Capture the cell that displays the provided text and extract its (X, Y) central coordinate. 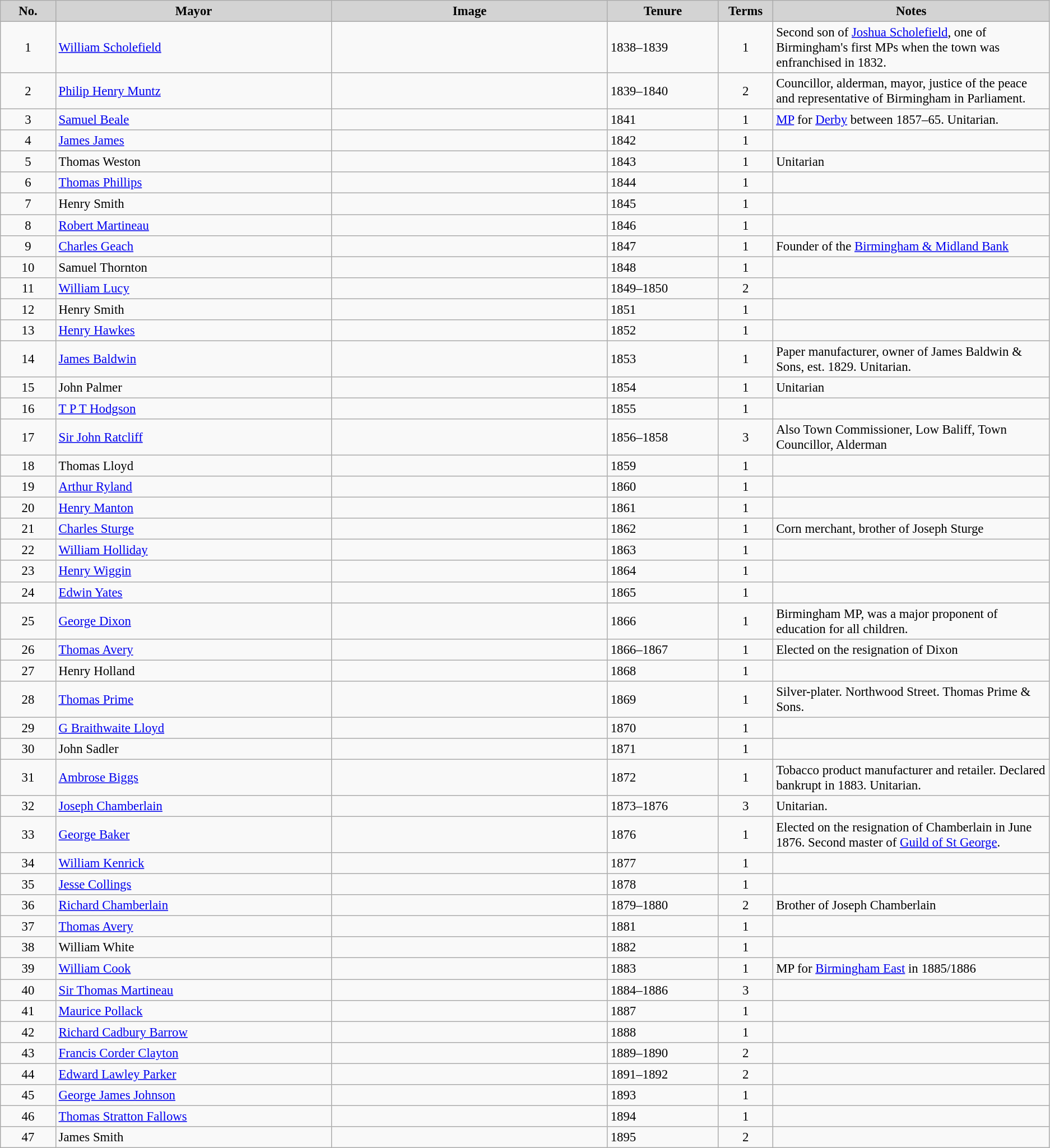
Richard Chamberlain (194, 905)
44 (28, 1074)
45 (28, 1095)
Mayor (194, 11)
36 (28, 905)
William Scholefield (194, 48)
1877 (662, 863)
Elected on the resignation of Chamberlain in June 1876. Second master of Guild of St George. (911, 835)
James Smith (194, 1137)
Edwin Yates (194, 592)
25 (28, 621)
William Lucy (194, 288)
Unitarian. (911, 806)
1842 (662, 141)
1841 (662, 120)
11 (28, 288)
George Baker (194, 835)
1845 (662, 204)
MP for Derby between 1857–65. Unitarian. (911, 120)
5 (28, 162)
37 (28, 927)
46 (28, 1116)
4 (28, 141)
47 (28, 1137)
40 (28, 990)
15 (28, 388)
34 (28, 863)
1888 (662, 1032)
19 (28, 487)
1882 (662, 947)
Brother of Joseph Chamberlain (911, 905)
Silver-plater. Northwood Street. Thomas Prime & Sons. (911, 699)
39 (28, 969)
1871 (662, 749)
23 (28, 571)
1855 (662, 408)
1844 (662, 183)
27 (28, 671)
Charles Geach (194, 246)
1876 (662, 835)
1894 (662, 1116)
Councillor, alderman, mayor, justice of the peace and representative of Birmingham in Parliament. (911, 91)
G Braithwaite Lloyd (194, 728)
41 (28, 1011)
8 (28, 225)
1864 (662, 571)
1872 (662, 778)
32 (28, 806)
No. (28, 11)
Second son of Joshua Scholefield, one of Birmingham's first MPs when the town was enfranchised in 1832. (911, 48)
James Baldwin (194, 359)
1866–1867 (662, 649)
1883 (662, 969)
Thomas Stratton Fallows (194, 1116)
1856–1858 (662, 437)
1873–1876 (662, 806)
1884–1886 (662, 990)
1843 (662, 162)
1869 (662, 699)
1860 (662, 487)
20 (28, 508)
21 (28, 529)
Robert Martineau (194, 225)
38 (28, 947)
James James (194, 141)
Ambrose Biggs (194, 778)
Samuel Thornton (194, 267)
Image (470, 11)
Tobacco product manufacturer and retailer. Declared bankrupt in 1883. Unitarian. (911, 778)
16 (28, 408)
14 (28, 359)
William Holliday (194, 550)
Jesse Collings (194, 885)
1851 (662, 309)
1865 (662, 592)
1849–1850 (662, 288)
1870 (662, 728)
Thomas Prime (194, 699)
35 (28, 885)
9 (28, 246)
1854 (662, 388)
24 (28, 592)
1863 (662, 550)
William Cook (194, 969)
Terms (745, 11)
Maurice Pollack (194, 1011)
28 (28, 699)
1853 (662, 359)
1839–1840 (662, 91)
Thomas Lloyd (194, 466)
Francis Corder Clayton (194, 1053)
William White (194, 947)
26 (28, 649)
1879–1880 (662, 905)
Henry Holland (194, 671)
1889–1890 (662, 1053)
Thomas Phillips (194, 183)
1852 (662, 331)
MP for Birmingham East in 1885/1886 (911, 969)
Elected on the resignation of Dixon (911, 649)
1846 (662, 225)
Charles Sturge (194, 529)
Birmingham MP, was a major proponent of education for all children. (911, 621)
Edward Lawley Parker (194, 1074)
1838–1839 (662, 48)
Paper manufacturer, owner of James Baldwin & Sons, est. 1829. Unitarian. (911, 359)
Henry Manton (194, 508)
10 (28, 267)
Joseph Chamberlain (194, 806)
30 (28, 749)
1862 (662, 529)
1868 (662, 671)
1881 (662, 927)
Sir Thomas Martineau (194, 990)
Philip Henry Muntz (194, 91)
1893 (662, 1095)
Sir John Ratcliff (194, 437)
17 (28, 437)
31 (28, 778)
1878 (662, 885)
Henry Hawkes (194, 331)
22 (28, 550)
Notes (911, 11)
43 (28, 1053)
12 (28, 309)
Also Town Commissioner, Low Baliff, Town Councillor, Alderman (911, 437)
Tenure (662, 11)
Corn merchant, brother of Joseph Sturge (911, 529)
1861 (662, 508)
18 (28, 466)
T P T Hodgson (194, 408)
1891–1892 (662, 1074)
1887 (662, 1011)
13 (28, 331)
33 (28, 835)
6 (28, 183)
1847 (662, 246)
7 (28, 204)
John Palmer (194, 388)
1895 (662, 1137)
George James Johnson (194, 1095)
Arthur Ryland (194, 487)
Henry Wiggin (194, 571)
Richard Cadbury Barrow (194, 1032)
1859 (662, 466)
Samuel Beale (194, 120)
George Dixon (194, 621)
29 (28, 728)
John Sadler (194, 749)
42 (28, 1032)
William Kenrick (194, 863)
Thomas Weston (194, 162)
Founder of the Birmingham & Midland Bank (911, 246)
1848 (662, 267)
1866 (662, 621)
